Extract the [x, y] coordinate from the center of the cell holding the provided text.  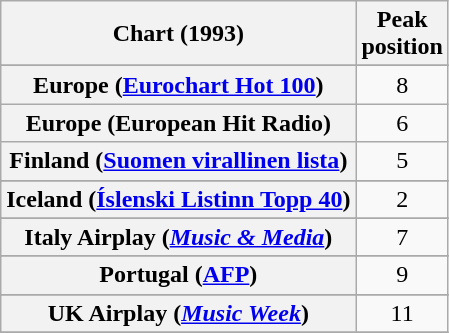
Portugal (AFP) [178, 275]
7 [402, 237]
5 [402, 161]
2 [402, 199]
Iceland (Íslenski Listinn Topp 40) [178, 199]
Chart (1993) [178, 34]
Peakposition [402, 34]
Europe (Eurochart Hot 100) [178, 85]
8 [402, 85]
Europe (European Hit Radio) [178, 123]
Italy Airplay (Music & Media) [178, 237]
9 [402, 275]
UK Airplay (Music Week) [178, 313]
11 [402, 313]
Finland (Suomen virallinen lista) [178, 161]
6 [402, 123]
